Output the (X, Y) coordinate of the center of the cell containing the given text.  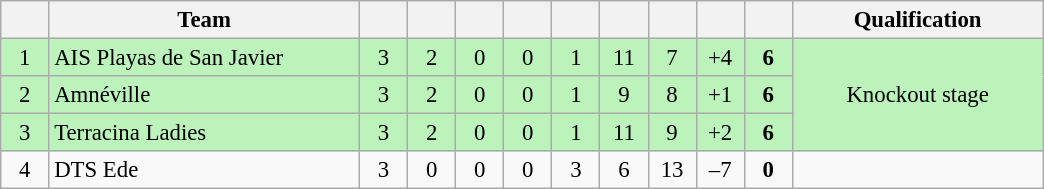
+1 (720, 95)
4 (25, 170)
Terracina Ladies (204, 133)
Team (204, 20)
DTS Ede (204, 170)
7 (672, 58)
Amnéville (204, 95)
Knockout stage (918, 96)
AIS Playas de San Javier (204, 58)
13 (672, 170)
+4 (720, 58)
Qualification (918, 20)
+2 (720, 133)
8 (672, 95)
–7 (720, 170)
